Determine the (x, y) coordinate at the center of the cell enclosing the given text.  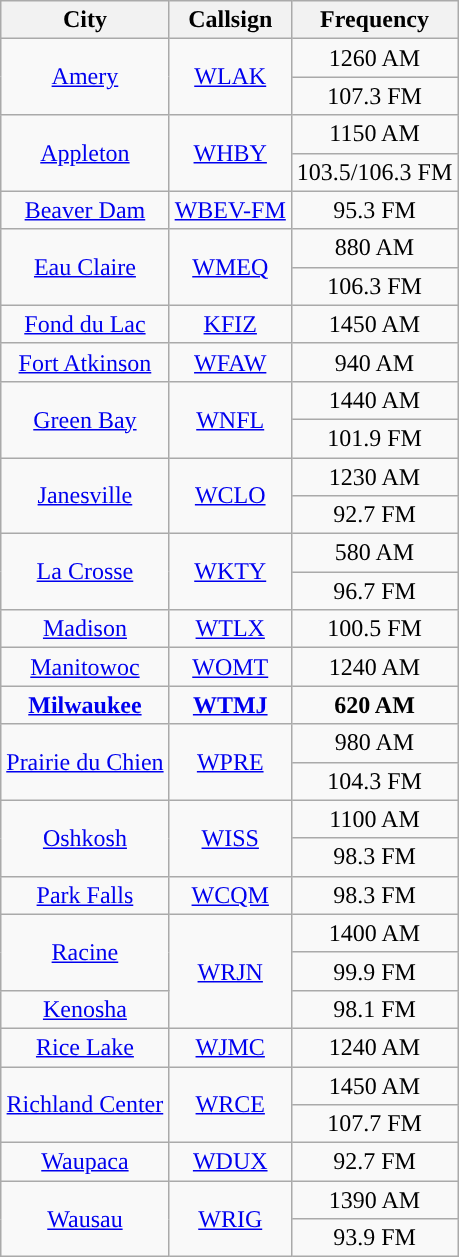
1390 AM (374, 1200)
WCLO (230, 496)
Fond du Lac (85, 324)
Frequency (374, 20)
Madison (85, 629)
Janesville (85, 496)
100.5 FM (374, 629)
Park Falls (85, 895)
WCQM (230, 895)
1150 AM (374, 134)
1400 AM (374, 933)
107.3 FM (374, 96)
Richland Center (85, 1104)
Oshkosh (85, 838)
1440 AM (374, 400)
WDUX (230, 1162)
96.7 FM (374, 591)
1230 AM (374, 477)
WJMC (230, 1047)
Appleton (85, 153)
106.3 FM (374, 286)
WTMJ (230, 705)
Green Bay (85, 419)
La Crosse (85, 572)
Callsign (230, 20)
WKTY (230, 572)
Racine (85, 952)
Rice Lake (85, 1047)
WFAW (230, 362)
940 AM (374, 362)
Beaver Dam (85, 210)
880 AM (374, 248)
Waupaca (85, 1162)
Amery (85, 77)
WHBY (230, 153)
WTLX (230, 629)
620 AM (374, 705)
1260 AM (374, 58)
Milwaukee (85, 705)
980 AM (374, 743)
101.9 FM (374, 438)
Manitowoc (85, 667)
WLAK (230, 77)
WMEQ (230, 267)
WBEV-FM (230, 210)
WRIG (230, 1219)
93.9 FM (374, 1238)
103.5/106.3 FM (374, 172)
107.7 FM (374, 1124)
Wausau (85, 1219)
98.1 FM (374, 1009)
WISS (230, 838)
1100 AM (374, 819)
WPRE (230, 762)
WRCE (230, 1104)
Prairie du Chien (85, 762)
WRJN (230, 971)
WOMT (230, 667)
580 AM (374, 553)
Kenosha (85, 1009)
City (85, 20)
Eau Claire (85, 267)
95.3 FM (374, 210)
KFIZ (230, 324)
104.3 FM (374, 781)
Fort Atkinson (85, 362)
WNFL (230, 419)
99.9 FM (374, 971)
